Locate the cell with the specified text and output its (X, Y) center coordinate. 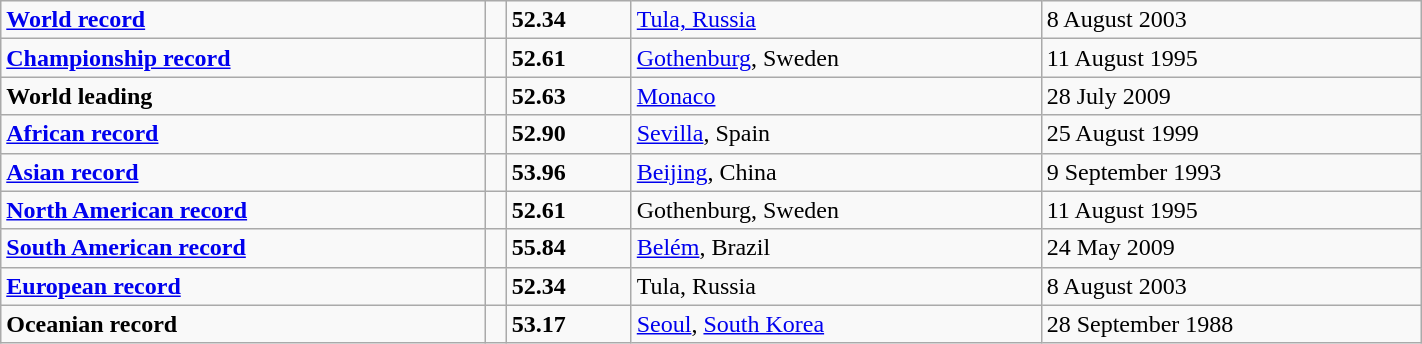
European record (243, 286)
South American record (243, 248)
African record (243, 134)
28 July 2009 (1231, 96)
24 May 2009 (1231, 248)
53.96 (568, 172)
World leading (243, 96)
Championship record (243, 58)
Asian record (243, 172)
World record (243, 20)
53.17 (568, 324)
Monaco (836, 96)
Sevilla, Spain (836, 134)
28 September 1988 (1231, 324)
North American record (243, 210)
55.84 (568, 248)
25 August 1999 (1231, 134)
Beijing, China (836, 172)
Seoul, South Korea (836, 324)
9 September 1993 (1231, 172)
Belém, Brazil (836, 248)
52.63 (568, 96)
52.90 (568, 134)
Oceanian record (243, 324)
